Detect which cell encompasses the target text, then output its [X, Y] center coordinate. 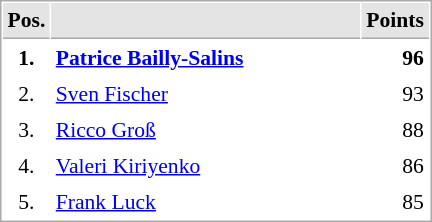
1. [26, 57]
Points [396, 21]
88 [396, 129]
5. [26, 201]
Pos. [26, 21]
Frank Luck [206, 201]
4. [26, 165]
2. [26, 93]
Ricco Groß [206, 129]
3. [26, 129]
Patrice Bailly-Salins [206, 57]
93 [396, 93]
96 [396, 57]
Sven Fischer [206, 93]
86 [396, 165]
Valeri Kiriyenko [206, 165]
85 [396, 201]
